Return the (X, Y) coordinate for the center point of the cell that contains the specified text.  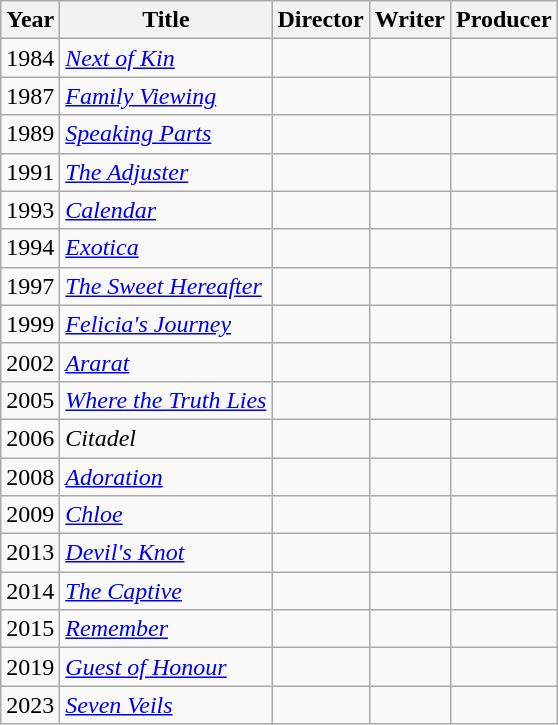
Citadel (166, 438)
Next of Kin (166, 58)
2008 (30, 477)
Calendar (166, 210)
2006 (30, 438)
2019 (30, 667)
Ararat (166, 362)
Adoration (166, 477)
2014 (30, 591)
Devil's Knot (166, 553)
The Sweet Hereafter (166, 286)
2002 (30, 362)
2015 (30, 629)
1987 (30, 96)
1989 (30, 134)
1997 (30, 286)
1994 (30, 248)
Remember (166, 629)
Chloe (166, 515)
Seven Veils (166, 705)
Exotica (166, 248)
2005 (30, 400)
Guest of Honour (166, 667)
1984 (30, 58)
2009 (30, 515)
Year (30, 20)
Writer (410, 20)
Where the Truth Lies (166, 400)
Felicia's Journey (166, 324)
Title (166, 20)
The Captive (166, 591)
Director (320, 20)
1991 (30, 172)
1993 (30, 210)
2023 (30, 705)
1999 (30, 324)
Producer (504, 20)
Family Viewing (166, 96)
2013 (30, 553)
Speaking Parts (166, 134)
The Adjuster (166, 172)
